Capture the cell that displays the provided text and extract its (X, Y) central coordinate. 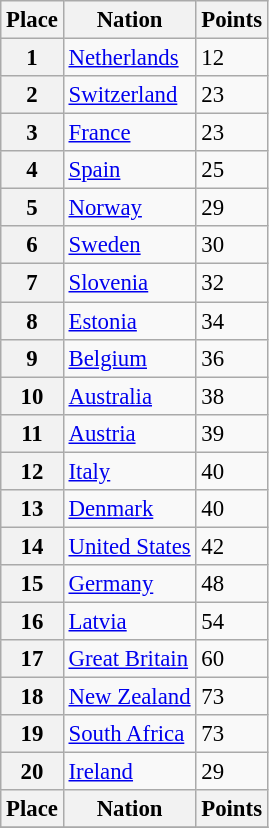
Netherlands (130, 58)
6 (32, 245)
20 (32, 772)
Italy (130, 471)
3 (32, 133)
36 (232, 358)
38 (232, 396)
7 (32, 283)
13 (32, 509)
2 (32, 95)
Ireland (130, 772)
11 (32, 433)
18 (32, 697)
Estonia (130, 321)
39 (232, 433)
17 (32, 659)
Slovenia (130, 283)
34 (232, 321)
42 (232, 546)
1 (32, 58)
Belgium (130, 358)
4 (32, 170)
32 (232, 283)
9 (32, 358)
Germany (130, 584)
30 (232, 245)
Norway (130, 208)
19 (32, 734)
16 (32, 621)
Spain (130, 170)
South Africa (130, 734)
Sweden (130, 245)
Switzerland (130, 95)
48 (232, 584)
France (130, 133)
15 (32, 584)
10 (32, 396)
Denmark (130, 509)
25 (232, 170)
54 (232, 621)
Austria (130, 433)
Great Britain (130, 659)
Latvia (130, 621)
14 (32, 546)
New Zealand (130, 697)
8 (32, 321)
60 (232, 659)
United States (130, 546)
5 (32, 208)
Australia (130, 396)
